From the cell containing the given text, extract its center point as (x, y) coordinate. 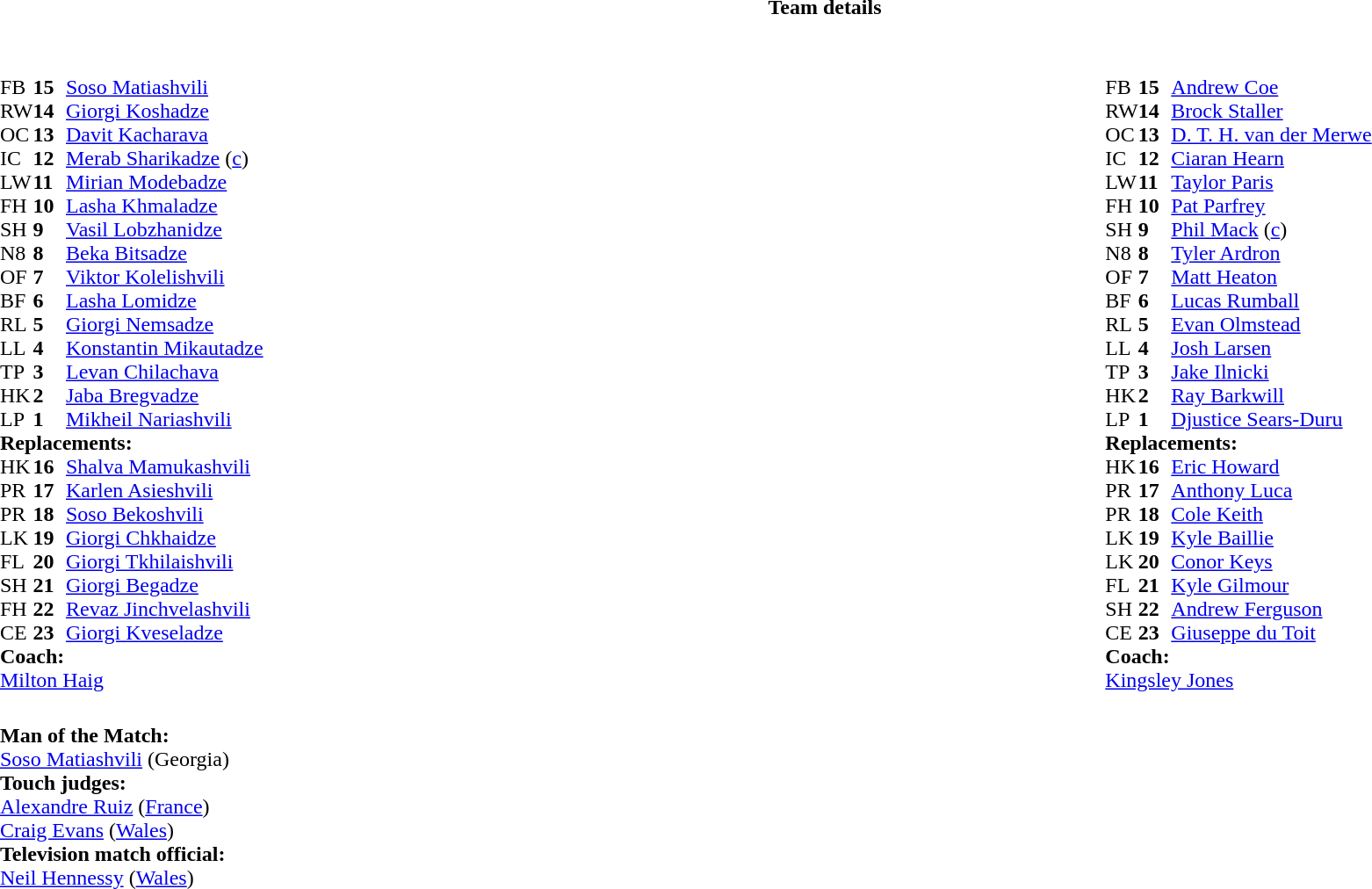
Kingsley Jones (1238, 680)
Tyler Ardron (1271, 253)
Conor Keys (1271, 562)
Lasha Khmaladze (165, 206)
Jake Ilnicki (1271, 372)
Brock Staller (1271, 111)
Milton Haig (132, 680)
Giorgi Koshadze (165, 111)
Giorgi Chkhaidze (165, 538)
Lucas Rumball (1271, 300)
Soso Matiashvili (165, 88)
Cole Keith (1271, 515)
Davit Kacharava (165, 135)
Mikheil Nariashvili (165, 420)
Andrew Coe (1271, 88)
D. T. H. van der Merwe (1271, 135)
Kyle Baillie (1271, 538)
Merab Sharikadze (c) (165, 158)
Karlen Asieshvili (165, 490)
Anthony Luca (1271, 490)
Ciaran Hearn (1271, 158)
Giorgi Kveseladze (165, 632)
Ray Barkwill (1271, 395)
Giorgi Begadze (165, 585)
Pat Parfrey (1271, 206)
Soso Bekoshvili (165, 515)
Viktor Kolelishvili (165, 278)
Giorgi Tkhilaishvili (165, 562)
Levan Chilachava (165, 372)
Eric Howard (1271, 467)
Vasil Lobzhanidze (165, 230)
Jaba Bregvadze (165, 395)
Shalva Mamukashvili (165, 467)
Lasha Lomidze (165, 300)
Matt Heaton (1271, 278)
Konstantin Mikautadze (165, 348)
Revaz Jinchvelashvili (165, 610)
Andrew Ferguson (1271, 610)
Phil Mack (c) (1271, 230)
Giuseppe du Toit (1271, 632)
Josh Larsen (1271, 348)
Kyle Gilmour (1271, 585)
Beka Bitsadze (165, 253)
Giorgi Nemsadze (165, 325)
Taylor Paris (1271, 183)
Djustice Sears-Duru (1271, 420)
Mirian Modebadze (165, 183)
Evan Olmstead (1271, 325)
